Return the (x, y) coordinate for the center point of the cell that contains the specified text.  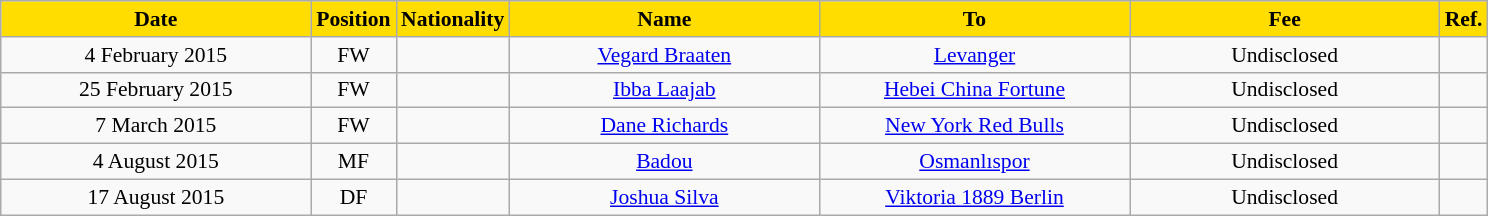
Vegard Braaten (664, 55)
MF (354, 162)
Viktoria 1889 Berlin (974, 197)
Badou (664, 162)
New York Red Bulls (974, 126)
Nationality (452, 19)
17 August 2015 (156, 197)
4 August 2015 (156, 162)
Name (664, 19)
Fee (1285, 19)
Ibba Laajab (664, 90)
Date (156, 19)
DF (354, 197)
Levanger (974, 55)
Position (354, 19)
4 February 2015 (156, 55)
Osmanlıspor (974, 162)
Joshua Silva (664, 197)
Ref. (1464, 19)
To (974, 19)
7 March 2015 (156, 126)
Dane Richards (664, 126)
25 February 2015 (156, 90)
Hebei China Fortune (974, 90)
